Output the [X, Y] coordinate of the center of the cell containing the given text.  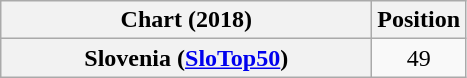
Slovenia (SloTop50) [186, 58]
Position [419, 20]
49 [419, 58]
Chart (2018) [186, 20]
